Determine the [X, Y] coordinate at the center of the cell enclosing the given text.  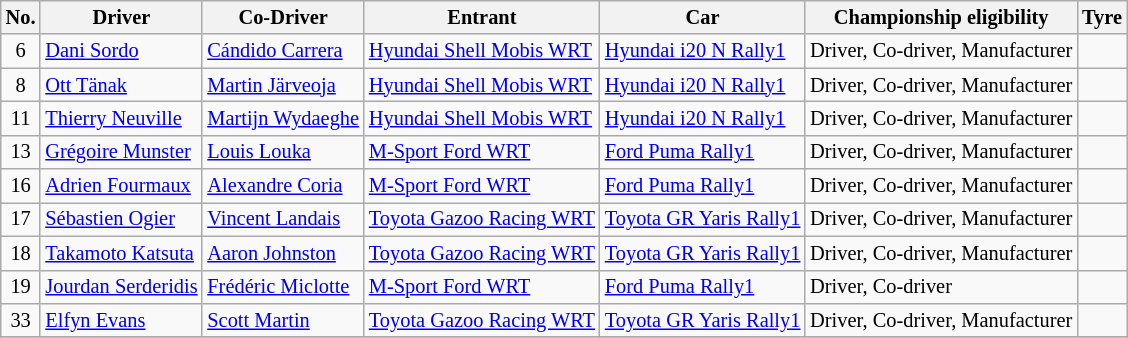
Co-Driver [283, 17]
Vincent Landais [283, 219]
Martin Järveoja [283, 85]
Tyre [1102, 17]
Cándido Carrera [283, 51]
6 [21, 51]
Ott Tänak [121, 85]
Grégoire Munster [121, 152]
Driver [121, 17]
Adrien Fourmaux [121, 186]
8 [21, 85]
Alexandre Coria [283, 186]
Frédéric Miclotte [283, 287]
18 [21, 253]
Jourdan Serderidis [121, 287]
Martijn Wydaeghe [283, 118]
16 [21, 186]
Championship eligibility [941, 17]
Louis Louka [283, 152]
Takamoto Katsuta [121, 253]
Driver, Co-driver [941, 287]
Dani Sordo [121, 51]
33 [21, 320]
Scott Martin [283, 320]
Sébastien Ogier [121, 219]
17 [21, 219]
Thierry Neuville [121, 118]
Entrant [482, 17]
13 [21, 152]
Aaron Johnston [283, 253]
Car [702, 17]
No. [21, 17]
19 [21, 287]
11 [21, 118]
Elfyn Evans [121, 320]
